Determine the [X, Y] coordinate at the center of the cell enclosing the given text.  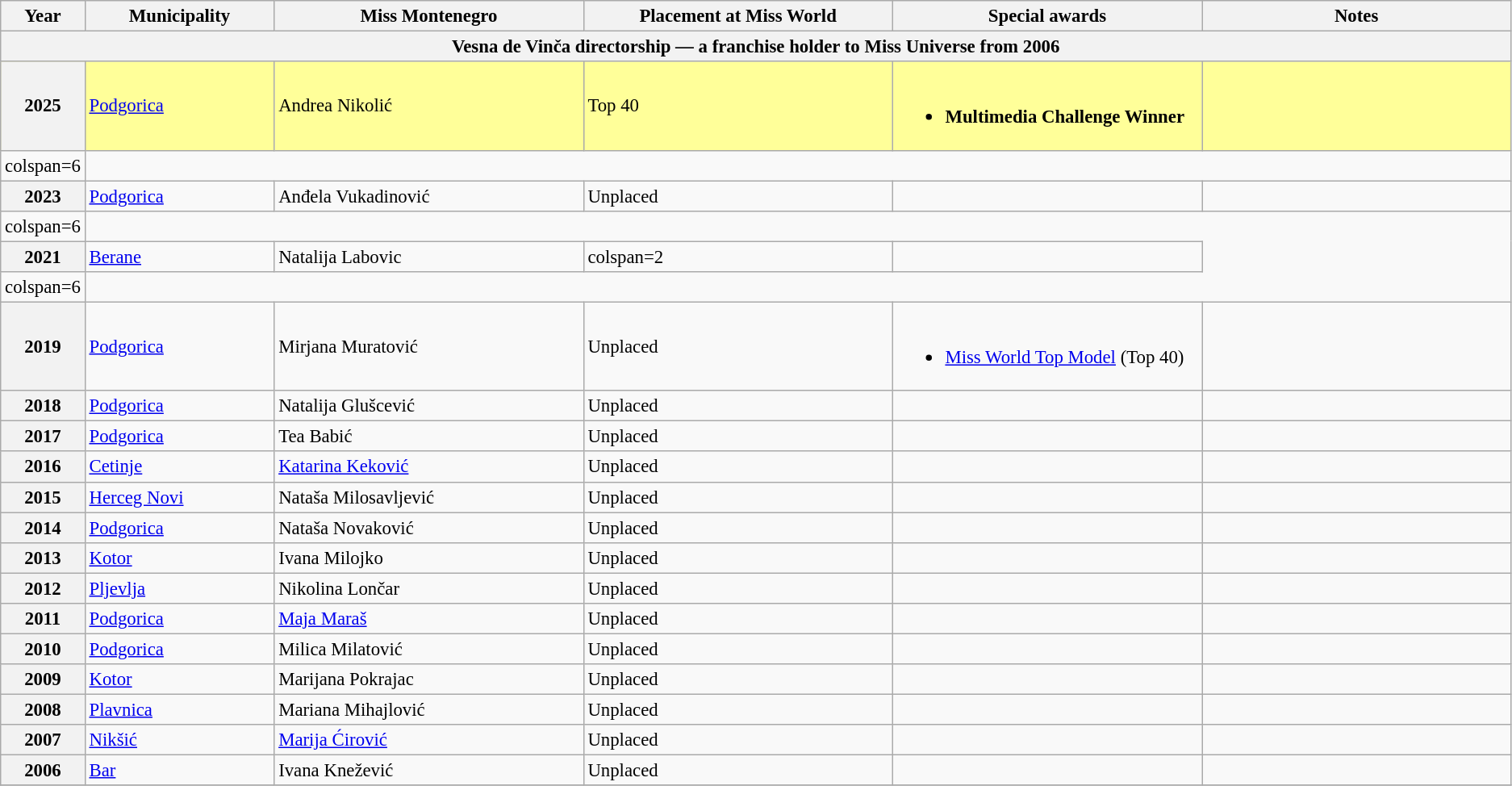
Plavnica [179, 709]
Mirjana Muratović [429, 346]
Cetinje [179, 467]
2019 [43, 346]
Tea Babić [429, 437]
2021 [43, 257]
Ivana Milojko [429, 558]
Andrea Nikolić [429, 106]
2025 [43, 106]
Nikšić [179, 740]
Nataša Milosavljević [429, 497]
Milica Milatović [429, 649]
Pljevlja [179, 588]
2015 [43, 497]
Placement at Miss World [737, 16]
2013 [43, 558]
2016 [43, 467]
Natalija Labovic [429, 257]
Herceg Novi [179, 497]
Year [43, 16]
Mariana Mihajlović [429, 709]
2008 [43, 709]
Notes [1357, 16]
Maja Maraš [429, 619]
2012 [43, 588]
Special awards [1047, 16]
2014 [43, 528]
Natalija Glušcević [429, 406]
Nikolina Lončar [429, 588]
Municipality [179, 16]
2007 [43, 740]
2017 [43, 437]
2009 [43, 679]
2018 [43, 406]
2006 [43, 771]
Berane [179, 257]
Top 40 [737, 106]
2023 [43, 196]
Marija Ćirović [429, 740]
Vesna de Vinča directorship — a franchise holder to Miss Universe from 2006 [756, 47]
Marijana Pokrajac [429, 679]
Ivana Knežević [429, 771]
Katarina Keković [429, 467]
Bar [179, 771]
Miss World Top Model (Top 40) [1047, 346]
Nataša Novaković [429, 528]
Multimedia Challenge Winner [1047, 106]
2010 [43, 649]
2011 [43, 619]
Miss Montenegro [429, 16]
Anđela Vukadinović [429, 196]
colspan=2 [737, 257]
